Return [X, Y] of the center of cell containing provided text 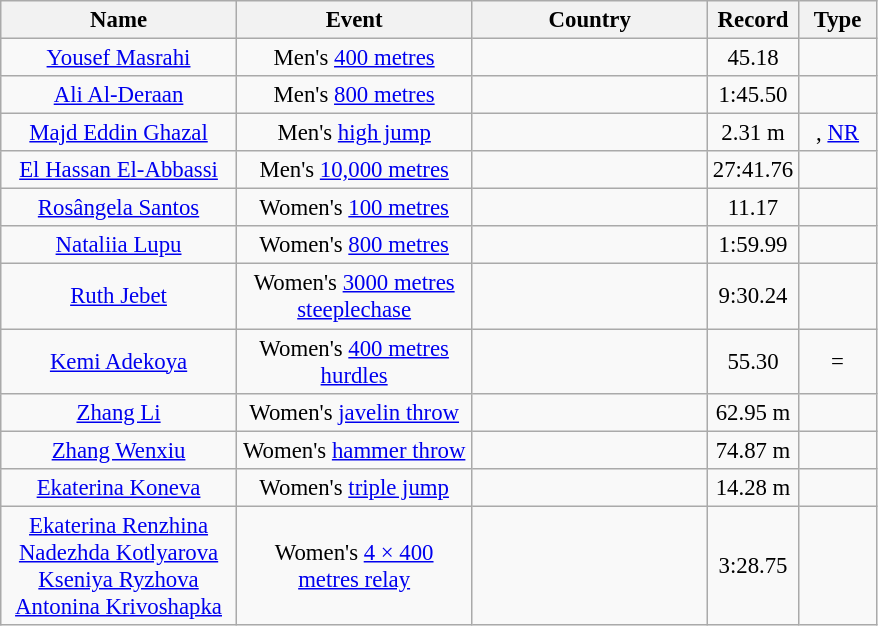
Country [590, 20]
= [838, 362]
Ekaterina RenzhinaNadezhda KotlyarovaKseniya RyzhovaAntonina Krivoshapka [119, 566]
Ali Al-Deraan [119, 95]
Ekaterina Koneva [119, 487]
Women's 800 metres [354, 245]
Women's 3000 metres steeplechase [354, 296]
Women's javelin throw [354, 412]
11.17 [754, 208]
Zhang Li [119, 412]
Kemi Adekoya [119, 362]
Zhang Wenxiu [119, 450]
Women's 100 metres [354, 208]
Rosângela Santos [119, 208]
Ruth Jebet [119, 296]
14.28 m [754, 487]
Men's high jump [354, 133]
Name [119, 20]
Women's triple jump [354, 487]
Men's 800 metres [354, 95]
27:41.76 [754, 170]
1:59.99 [754, 245]
74.87 m [754, 450]
, NR [838, 133]
62.95 m [754, 412]
El Hassan El-Abbassi [119, 170]
Majd Eddin Ghazal [119, 133]
3:28.75 [754, 566]
Men's 10,000 metres [354, 170]
Record [754, 20]
2.31 m [754, 133]
Type [838, 20]
Women's 400 metres hurdles [354, 362]
Yousef Masrahi [119, 58]
45.18 [754, 58]
9:30.24 [754, 296]
Women's 4 × 400 metres relay [354, 566]
Women's hammer throw [354, 450]
Men's 400 metres [354, 58]
Nataliia Lupu [119, 245]
Event [354, 20]
55.30 [754, 362]
1:45.50 [754, 95]
